For the text-containing cell, return its midpoint in (X, Y) coordinate format. 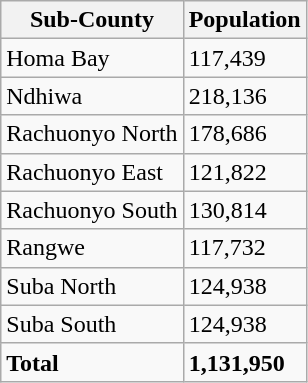
Rachuonyo East (92, 172)
Ndhiwa (92, 96)
Suba South (92, 324)
Rachuonyo North (92, 134)
Rangwe (92, 248)
218,136 (244, 96)
Population (244, 20)
121,822 (244, 172)
Suba North (92, 286)
Total (92, 362)
117,439 (244, 58)
130,814 (244, 210)
117,732 (244, 248)
Homa Bay (92, 58)
1,131,950 (244, 362)
178,686 (244, 134)
Sub-County (92, 20)
Rachuonyo South (92, 210)
